For the text-containing cell, return its midpoint in (X, Y) coordinate format. 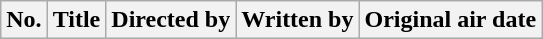
No. (24, 20)
Title (76, 20)
Directed by (171, 20)
Original air date (450, 20)
Written by (298, 20)
